Extract the (x, y) coordinate from the center of the cell holding the provided text.  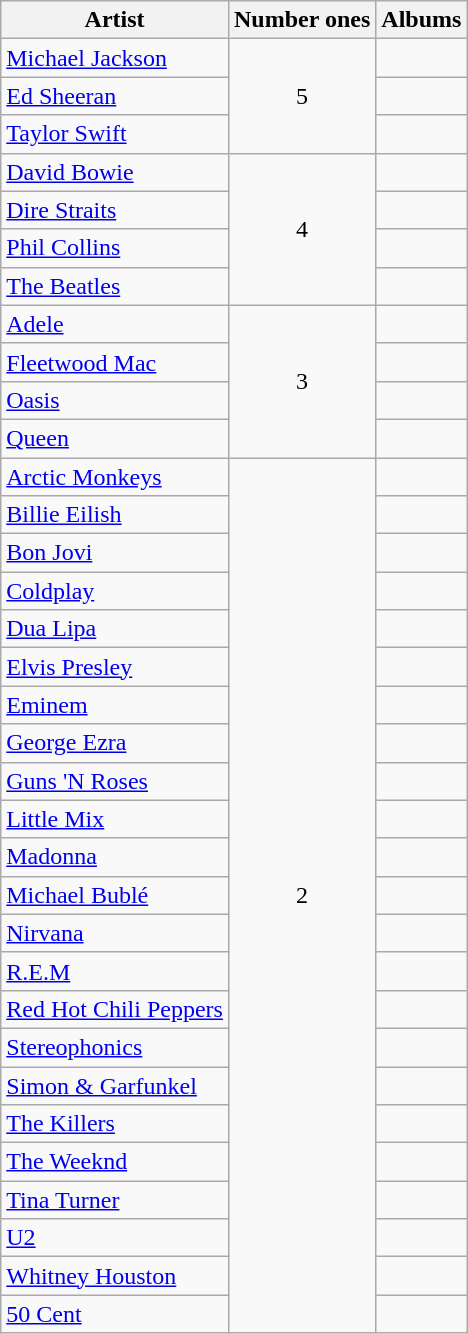
R.E.M (115, 971)
Michael Bublé (115, 895)
Dire Straits (115, 210)
Dua Lipa (115, 629)
50 Cent (115, 1314)
The Beatles (115, 286)
Adele (115, 324)
Arctic Monkeys (115, 477)
3 (302, 381)
Whitney Houston (115, 1276)
4 (302, 229)
2 (302, 896)
Fleetwood Mac (115, 362)
Stereophonics (115, 1047)
Ed Sheeran (115, 96)
5 (302, 96)
Number ones (302, 20)
U2 (115, 1238)
Guns 'N Roses (115, 781)
Tina Turner (115, 1200)
The Killers (115, 1124)
George Ezra (115, 743)
Queen (115, 438)
Taylor Swift (115, 134)
Elvis Presley (115, 667)
Nirvana (115, 933)
Little Mix (115, 819)
Bon Jovi (115, 553)
Artist (115, 20)
Red Hot Chili Peppers (115, 1009)
The Weeknd (115, 1162)
Phil Collins (115, 248)
Simon & Garfunkel (115, 1085)
Billie Eilish (115, 515)
Oasis (115, 400)
David Bowie (115, 172)
Coldplay (115, 591)
Michael Jackson (115, 58)
Madonna (115, 857)
Albums (422, 20)
Eminem (115, 705)
